Return the [x, y] coordinate for the center point of the cell that contains the specified text.  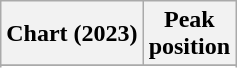
Peakposition [189, 34]
Chart (2023) [72, 34]
